Locate the cell with the specified text and output its [X, Y] center coordinate. 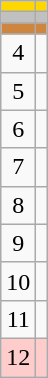
5 [18, 91]
9 [18, 243]
10 [18, 281]
6 [18, 129]
12 [18, 357]
11 [18, 319]
7 [18, 167]
8 [18, 205]
4 [18, 53]
